Capture the cell that displays the provided text and extract its [x, y] central coordinate. 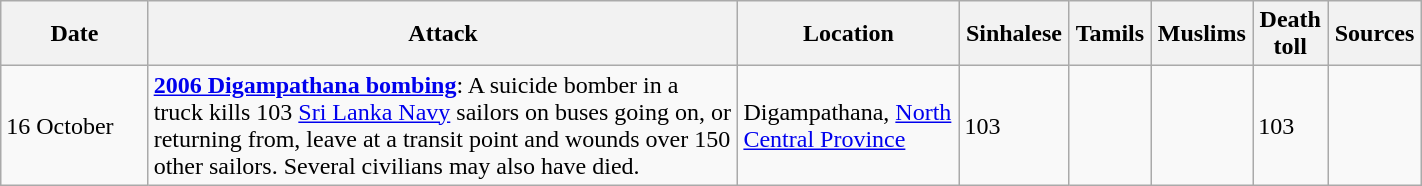
Digampathana, North Central Province [848, 126]
Date [74, 34]
Location [848, 34]
Tamils [1110, 34]
Death toll [1290, 34]
Sinhalese [1014, 34]
Sources [1374, 34]
Attack [443, 34]
16 October [74, 126]
Muslims [1202, 34]
